Locate the cell with the specified text and output its [x, y] center coordinate. 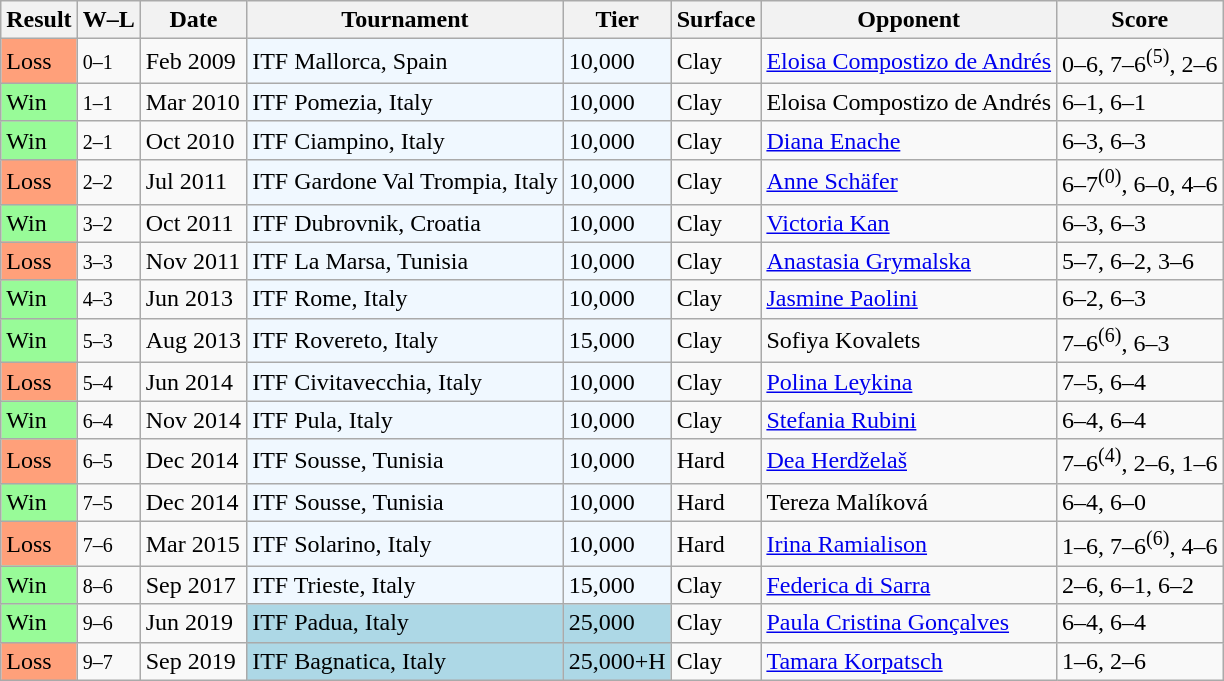
ITF Pula, Italy [406, 420]
Score [1140, 20]
6–1, 6–1 [1140, 102]
9–7 [108, 661]
6–4 [108, 420]
Jun 2019 [193, 623]
7–6 [108, 544]
Mar 2015 [193, 544]
0–6, 7–6(5), 2–6 [1140, 62]
7–5 [108, 502]
3–3 [108, 261]
7–5, 6–4 [1140, 382]
6–2, 6–3 [1140, 299]
Nov 2011 [193, 261]
ITF Mallorca, Spain [406, 62]
Dea Herdželaš [909, 462]
Sofiya Kovalets [909, 340]
ITF Solarino, Italy [406, 544]
ITF Rovereto, Italy [406, 340]
ITF Trieste, Italy [406, 585]
5–4 [108, 382]
Jun 2013 [193, 299]
ITF Gardone Val Trompia, Italy [406, 182]
W–L [108, 20]
2–6, 6–1, 6–2 [1140, 585]
Anne Schäfer [909, 182]
1–6, 7–6(6), 4–6 [1140, 544]
7–6(4), 2–6, 1–6 [1140, 462]
5–7, 6–2, 3–6 [1140, 261]
ITF Pomezia, Italy [406, 102]
Stefania Rubini [909, 420]
ITF Padua, Italy [406, 623]
Mar 2010 [193, 102]
9–6 [108, 623]
ITF Rome, Italy [406, 299]
Tier [617, 20]
ITF Dubrovnik, Croatia [406, 223]
Tournament [406, 20]
Paula Cristina Gonçalves [909, 623]
2–2 [108, 182]
6–4, 6–0 [1140, 502]
Tamara Korpatsch [909, 661]
ITF La Marsa, Tunisia [406, 261]
2–1 [108, 140]
Nov 2014 [193, 420]
Jun 2014 [193, 382]
Aug 2013 [193, 340]
Result [39, 20]
Surface [716, 20]
25,000 [617, 623]
Opponent [909, 20]
5–3 [108, 340]
1–1 [108, 102]
7–6(6), 6–3 [1140, 340]
Tereza Malíková [909, 502]
Sep 2019 [193, 661]
4–3 [108, 299]
Date [193, 20]
Oct 2010 [193, 140]
8–6 [108, 585]
3–2 [108, 223]
Polina Leykina [909, 382]
Anastasia Grymalska [909, 261]
ITF Ciampino, Italy [406, 140]
Jasmine Paolini [909, 299]
Diana Enache [909, 140]
0–1 [108, 62]
25,000+H [617, 661]
Jul 2011 [193, 182]
ITF Civitavecchia, Italy [406, 382]
Sep 2017 [193, 585]
Feb 2009 [193, 62]
6–5 [108, 462]
1–6, 2–6 [1140, 661]
Irina Ramialison [909, 544]
Oct 2011 [193, 223]
ITF Bagnatica, Italy [406, 661]
Victoria Kan [909, 223]
6–7(0), 6–0, 4–6 [1140, 182]
Federica di Sarra [909, 585]
